Search for the cell housing the specified text and yield its (x, y) center coordinate. 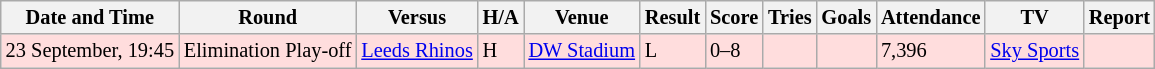
H (501, 51)
Result (672, 17)
Versus (416, 17)
Leeds Rhinos (416, 51)
DW Stadium (582, 51)
Sky Sports (1034, 51)
Elimination Play-off (268, 51)
TV (1034, 17)
L (672, 51)
Venue (582, 17)
H/A (501, 17)
Attendance (930, 17)
0–8 (734, 51)
Score (734, 17)
Round (268, 17)
Date and Time (90, 17)
23 September, 19:45 (90, 51)
Goals (847, 17)
7,396 (930, 51)
Tries (790, 17)
Report (1120, 17)
